Capture the cell that displays the provided text and extract its (X, Y) central coordinate. 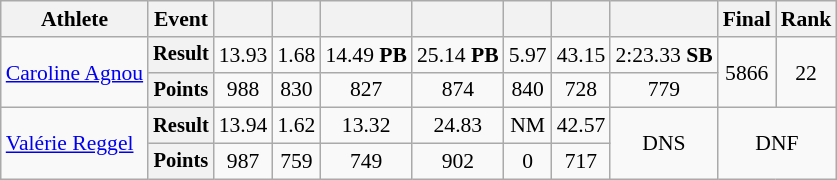
779 (664, 90)
Valérie Reggel (74, 144)
5866 (747, 72)
759 (296, 162)
840 (528, 90)
Rank (806, 19)
Athlete (74, 19)
987 (244, 162)
NM (528, 126)
13.93 (244, 55)
14.49 PB (366, 55)
902 (458, 162)
DNS (664, 144)
2:23.33 SB (664, 55)
728 (582, 90)
1.68 (296, 55)
13.94 (244, 126)
830 (296, 90)
Event (181, 19)
Final (747, 19)
43.15 (582, 55)
25.14 PB (458, 55)
874 (458, 90)
749 (366, 162)
Caroline Agnou (74, 72)
42.57 (582, 126)
DNF (778, 144)
988 (244, 90)
717 (582, 162)
24.83 (458, 126)
1.62 (296, 126)
13.32 (366, 126)
5.97 (528, 55)
22 (806, 72)
827 (366, 90)
0 (528, 162)
